Return the (X, Y) coordinate for the center point of the cell that contains the specified text.  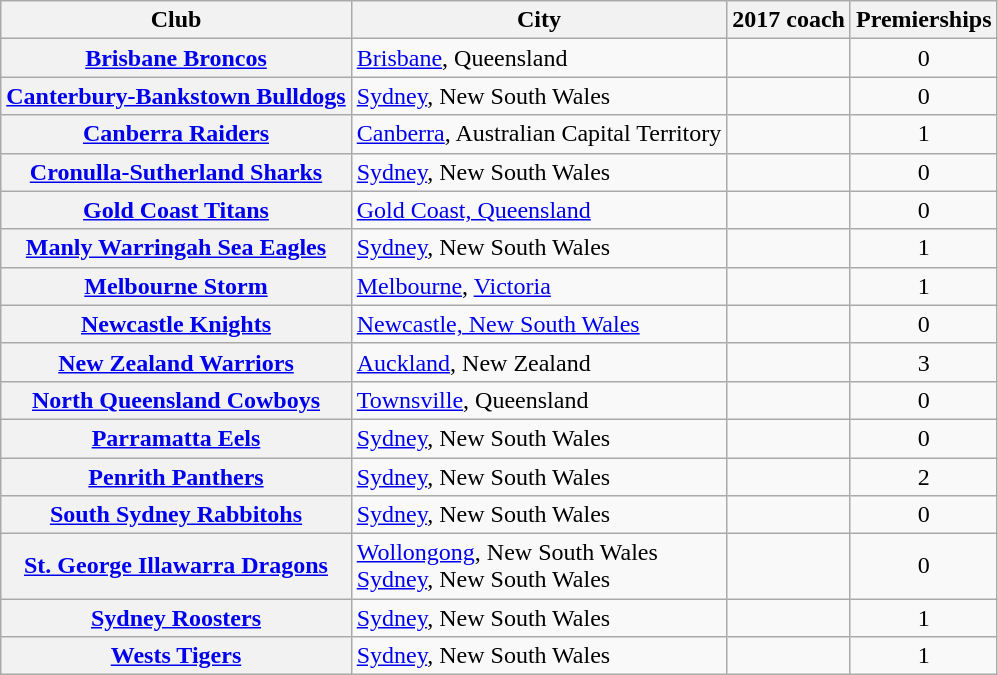
Canberra Raiders (176, 134)
Melbourne Storm (176, 286)
South Sydney Rabbitohs (176, 515)
Townsville, Queensland (539, 400)
Cronulla-Sutherland Sharks (176, 172)
Newcastle Knights (176, 324)
Premierships (924, 20)
Auckland, New Zealand (539, 362)
Wollongong, New South WalesSydney, New South Wales (539, 566)
North Queensland Cowboys (176, 400)
2017 coach (789, 20)
Melbourne, Victoria (539, 286)
Newcastle, New South Wales (539, 324)
Parramatta Eels (176, 438)
Sydney Roosters (176, 618)
Gold Coast, Queensland (539, 210)
Club (176, 20)
Brisbane, Queensland (539, 58)
New Zealand Warriors (176, 362)
2 (924, 477)
3 (924, 362)
Penrith Panthers (176, 477)
Canterbury-Bankstown Bulldogs (176, 96)
Gold Coast Titans (176, 210)
Manly Warringah Sea Eagles (176, 248)
City (539, 20)
Canberra, Australian Capital Territory (539, 134)
Wests Tigers (176, 656)
St. George Illawarra Dragons (176, 566)
Brisbane Broncos (176, 58)
